Capture the cell that displays the provided text and extract its [x, y] central coordinate. 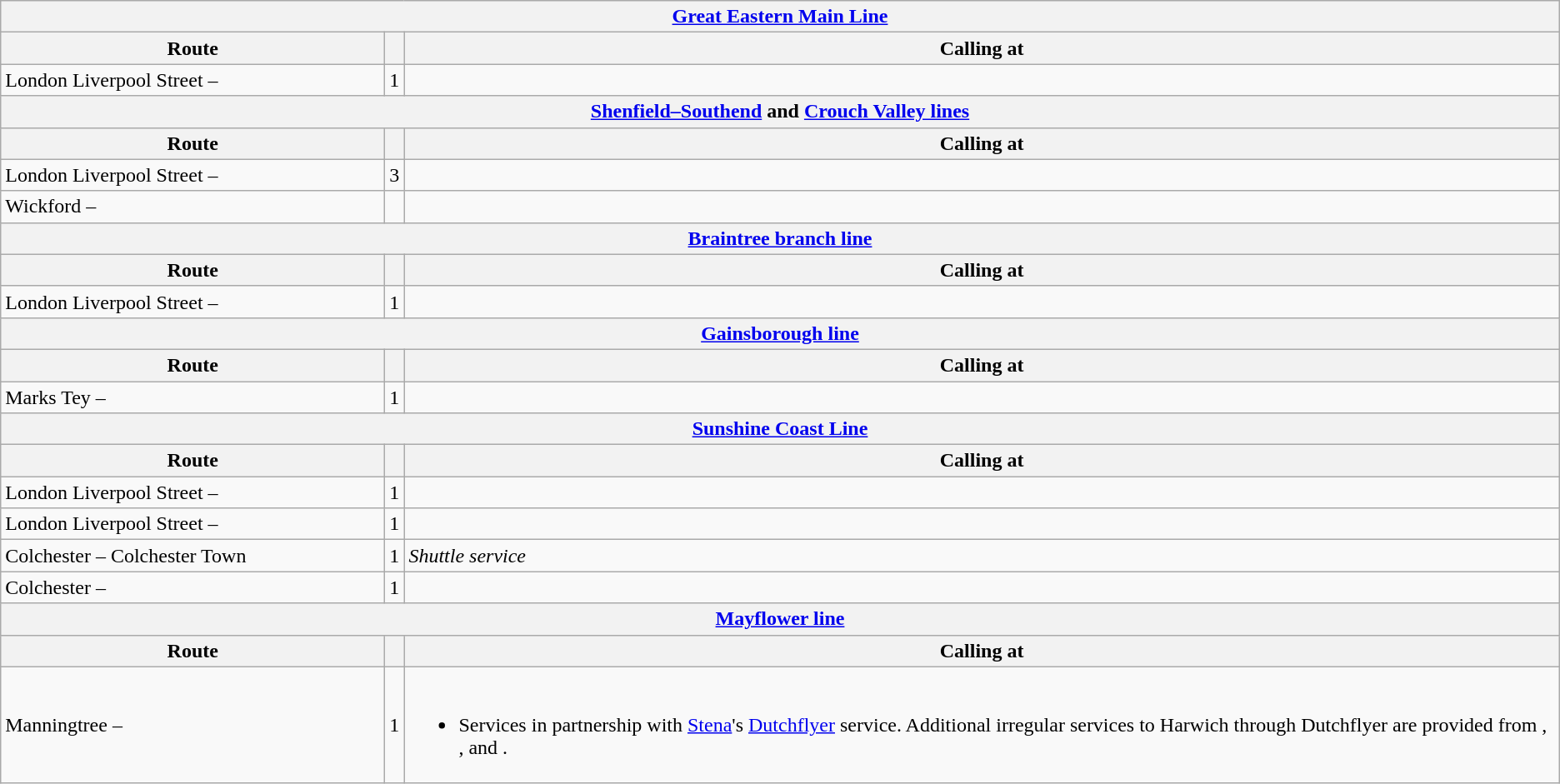
Wickford – [193, 207]
Manningtree – [193, 725]
Sunshine Coast Line [780, 429]
Marks Tey – [193, 397]
Shenfield–Southend and Crouch Valley lines [780, 112]
Braintree branch line [780, 238]
Colchester – [193, 587]
Great Eastern Main Line [780, 17]
Gainsborough line [780, 333]
Mayflower line [780, 619]
Shuttle service [982, 556]
Colchester – Colchester Town [193, 556]
Services in partnership with Stena's Dutchflyer service. Additional irregular services to Harwich through Dutchflyer are provided from , , and . [982, 725]
3 [395, 175]
